From the cell containing the given text, extract its center point as (x, y) coordinate. 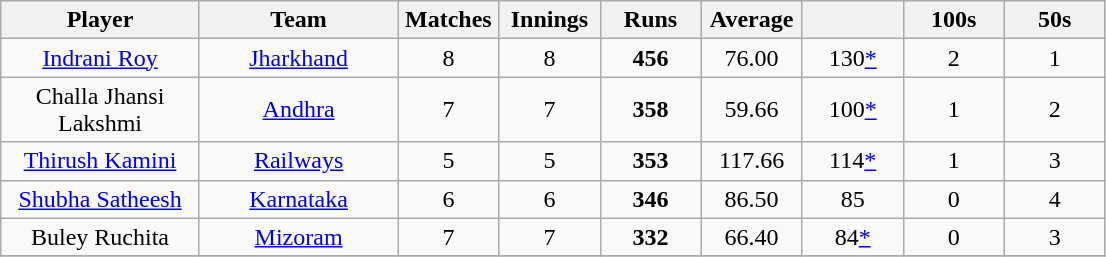
Indrani Roy (100, 58)
Thirush Kamini (100, 161)
86.50 (752, 199)
353 (650, 161)
114* (852, 161)
358 (650, 110)
Karnataka (298, 199)
76.00 (752, 58)
Jharkhand (298, 58)
50s (1054, 20)
Average (752, 20)
Challa Jhansi Lakshmi (100, 110)
66.40 (752, 237)
Mizoram (298, 237)
Innings (550, 20)
Buley Ruchita (100, 237)
85 (852, 199)
Player (100, 20)
59.66 (752, 110)
130* (852, 58)
84* (852, 237)
Andhra (298, 110)
Matches (448, 20)
4 (1054, 199)
Shubha Satheesh (100, 199)
100* (852, 110)
332 (650, 237)
Runs (650, 20)
Team (298, 20)
456 (650, 58)
100s (954, 20)
117.66 (752, 161)
Railways (298, 161)
346 (650, 199)
